Determine the (X, Y) coordinate at the center of the cell enclosing the given text.  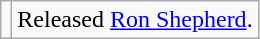
Released Ron Shepherd. (135, 20)
